Scan for the cell matching the given text and deliver its [X, Y] coordinate at center. 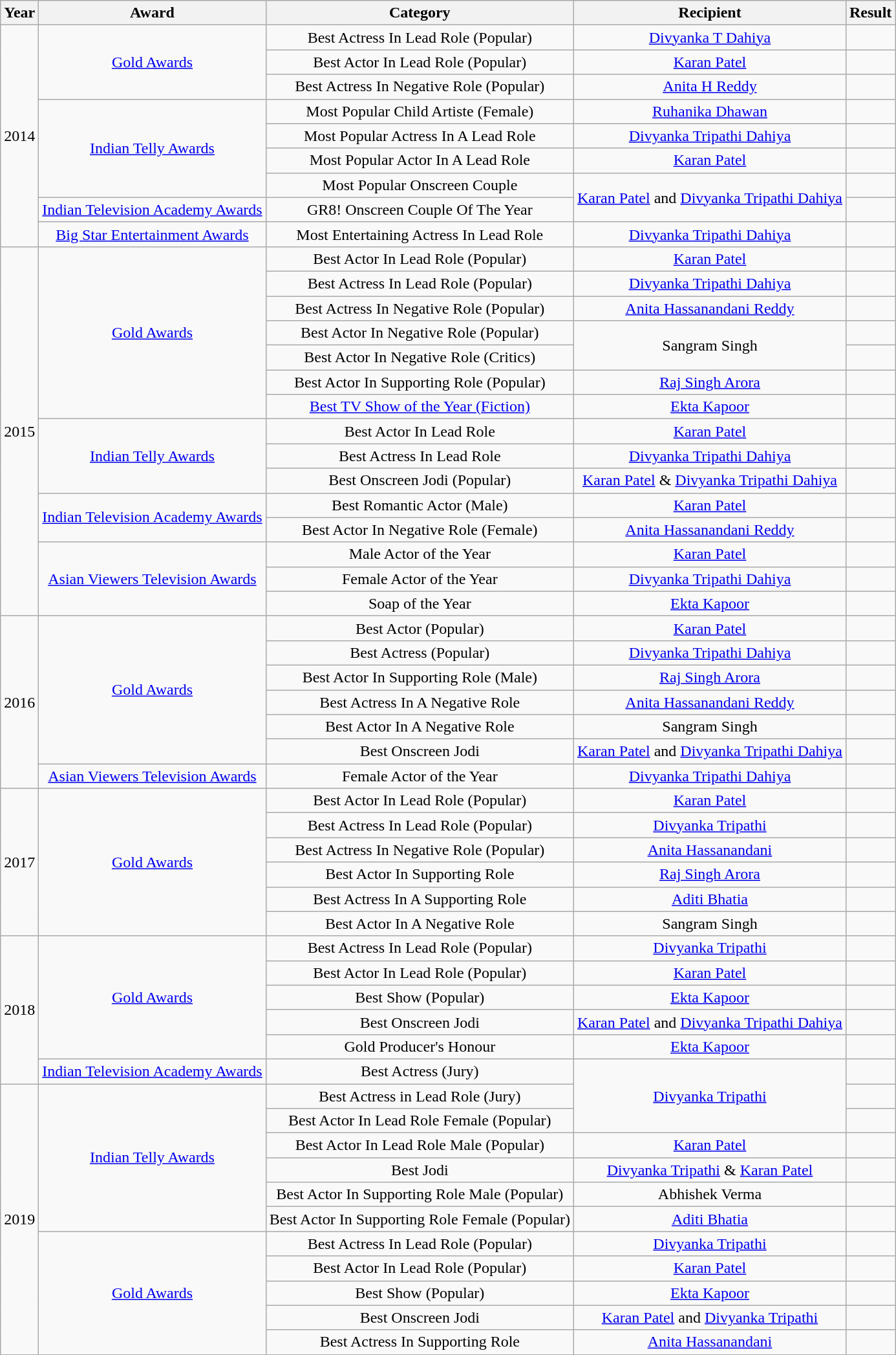
2014 [19, 136]
Best Romantic Actor (Male) [420, 505]
Best Actor In Negative Role (Critics) [420, 358]
Best Actress (Jury) [420, 1071]
Anita H Reddy [710, 87]
Abhishek Verma [710, 1195]
Best Actress In Lead Role [420, 456]
Best Actor In Supporting Role [420, 874]
Award [153, 13]
Best Actress (Popular) [420, 653]
Divyanka Tripathi & Karan Patel [710, 1170]
Best Actress In A Negative Role [420, 702]
2019 [19, 1220]
Divyanka T Dahiya [710, 38]
Best Actor In Negative Role (Popular) [420, 333]
Best Actor In Lead Role Male (Popular) [420, 1145]
GR8! Onscreen Couple Of The Year [420, 210]
Best Actor In Supporting Role (Popular) [420, 382]
Most Popular Child Artiste (Female) [420, 111]
Big Star Entertainment Awards [153, 234]
Best TV Show of the Year (Fiction) [420, 407]
Best Actor In Negative Role (Female) [420, 530]
Best Actor In Supporting Role Female (Popular) [420, 1219]
Karan Patel and Divyanka Tripathi [710, 1317]
Best Onscreen Jodi (Popular) [420, 481]
Year [19, 13]
Most Popular Actor In A Lead Role [420, 160]
2018 [19, 1010]
Best Actress In Supporting Role [420, 1342]
Most Popular Actress In A Lead Role [420, 136]
Most Entertaining Actress In Lead Role [420, 234]
2017 [19, 862]
Category [420, 13]
Best Actor In Lead Role Female (Popular) [420, 1121]
Recipient [710, 13]
2016 [19, 702]
Karan Patel & Divyanka Tripathi Dahiya [710, 481]
Gold Producer's Honour [420, 1046]
Best Actor In Supporting Role (Male) [420, 677]
Ruhanika Dhawan [710, 111]
Best Actress In A Supporting Role [420, 899]
2015 [19, 431]
Best Actor (Popular) [420, 628]
Best Actor In Supporting Role Male (Popular) [420, 1195]
Most Popular Onscreen Couple [420, 185]
Result [870, 13]
Best Jodi [420, 1170]
Best Actor In Lead Role [420, 431]
Soap of the Year [420, 603]
Male Actor of the Year [420, 554]
Best Actress in Lead Role (Jury) [420, 1096]
